Find where the given text appears and provide that cell's center as [x, y] coordinate. 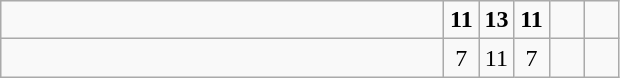
13 [496, 20]
